Capture the cell that displays the provided text and extract its (X, Y) central coordinate. 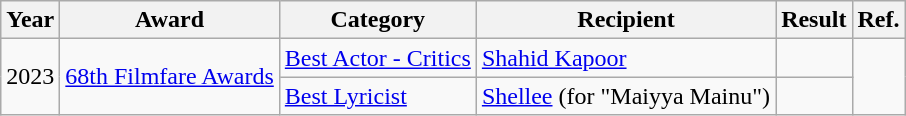
Shahid Kapoor (626, 58)
Year (30, 20)
Best Lyricist (378, 96)
Award (170, 20)
Recipient (626, 20)
68th Filmfare Awards (170, 77)
Shellee (for "Maiyya Mainu") (626, 96)
Best Actor - Critics (378, 58)
Category (378, 20)
Result (814, 20)
2023 (30, 77)
Ref. (878, 20)
